Detect which cell encompasses the target text, then output its (X, Y) center coordinate. 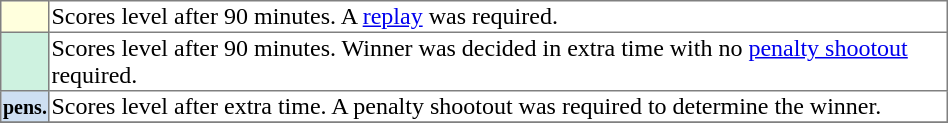
Scores level after extra time. A penalty shootout was required to determine the winner. (498, 107)
pens. (25, 107)
Scores level after 90 minutes. Winner was decided in extra time with no penalty shootout required. (498, 61)
Scores level after 90 minutes. A replay was required. (498, 17)
